Identify which cell holds the provided text, then report its (X, Y) central coordinate. 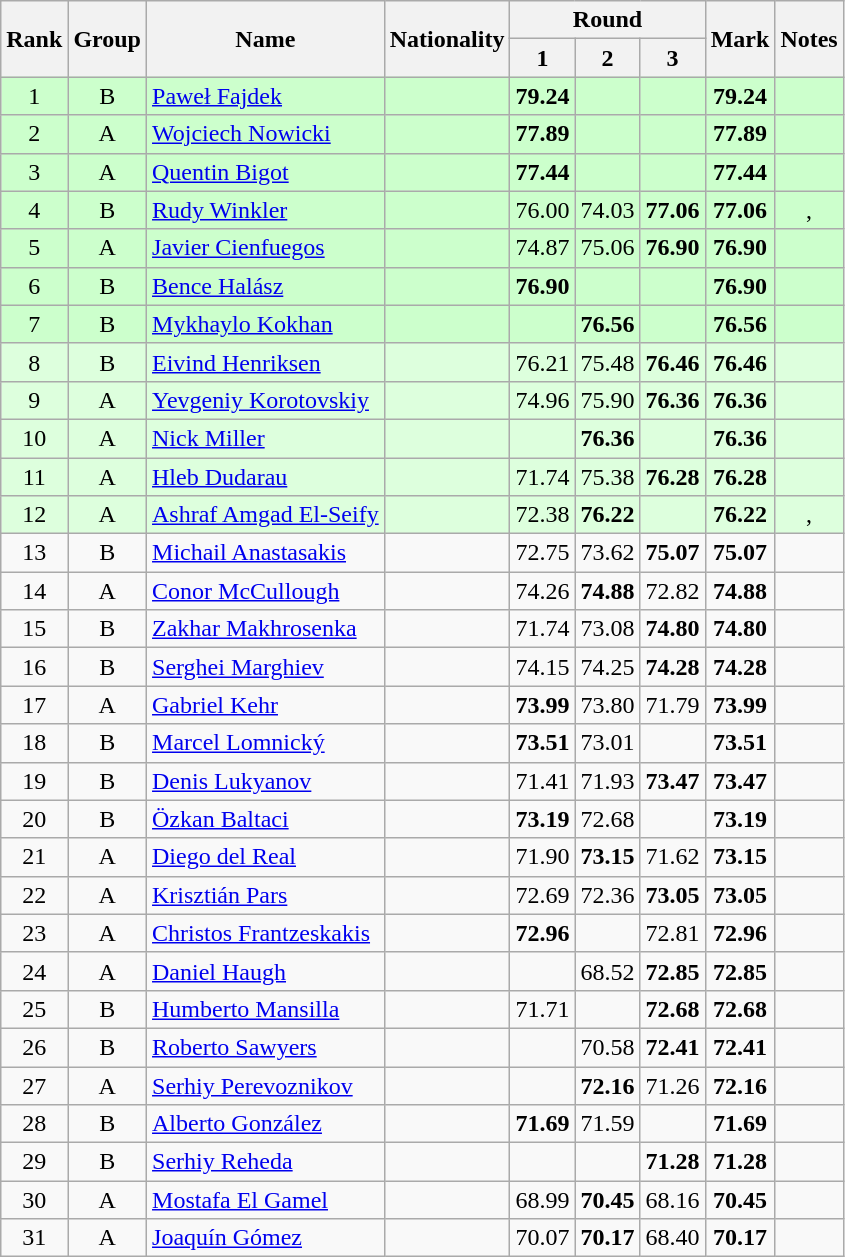
Conor McCullough (266, 591)
68.16 (672, 1200)
70.58 (608, 1047)
16 (34, 667)
Joaquín Gómez (266, 1238)
72.69 (542, 895)
Bence Halász (266, 286)
8 (34, 362)
Nationality (447, 39)
31 (34, 1238)
Round (608, 20)
74.26 (542, 591)
71.93 (608, 781)
11 (34, 477)
13 (34, 553)
Hleb Dudarau (266, 477)
Ashraf Amgad El-Seify (266, 515)
29 (34, 1162)
Yevgeniy Korotovskiy (266, 400)
71.71 (542, 1009)
Mark (740, 39)
72.38 (542, 515)
18 (34, 743)
Mykhaylo Kokhan (266, 324)
Eivind Henriksen (266, 362)
26 (34, 1047)
68.52 (608, 971)
Özkan Baltaci (266, 819)
Notes (809, 39)
74.96 (542, 400)
5 (34, 248)
21 (34, 857)
23 (34, 933)
20 (34, 819)
75.06 (608, 248)
27 (34, 1085)
Nick Miller (266, 438)
Serhiy Perevoznikov (266, 1085)
Mostafa El Gamel (266, 1200)
76.00 (542, 210)
Michail Anastasakis (266, 553)
72.36 (608, 895)
Krisztián Pars (266, 895)
28 (34, 1124)
Name (266, 39)
Quentin Bigot (266, 172)
Marcel Lomnický (266, 743)
14 (34, 591)
71.41 (542, 781)
76.21 (542, 362)
74.87 (542, 248)
4 (34, 210)
70.07 (542, 1238)
74.15 (542, 667)
74.03 (608, 210)
Rudy Winkler (266, 210)
71.62 (672, 857)
17 (34, 705)
6 (34, 286)
7 (34, 324)
Zakhar Makhrosenka (266, 629)
73.62 (608, 553)
25 (34, 1009)
Alberto González (266, 1124)
12 (34, 515)
72.75 (542, 553)
Rank (34, 39)
30 (34, 1200)
74.25 (608, 667)
Serhiy Reheda (266, 1162)
Gabriel Kehr (266, 705)
75.48 (608, 362)
24 (34, 971)
72.81 (672, 933)
Diego del Real (266, 857)
75.90 (608, 400)
15 (34, 629)
Wojciech Nowicki (266, 134)
19 (34, 781)
9 (34, 400)
71.26 (672, 1085)
71.59 (608, 1124)
72.82 (672, 591)
73.08 (608, 629)
Group (108, 39)
68.99 (542, 1200)
Paweł Fajdek (266, 96)
73.80 (608, 705)
75.38 (608, 477)
68.40 (672, 1238)
Humberto Mansilla (266, 1009)
Denis Lukyanov (266, 781)
Javier Cienfuegos (266, 248)
22 (34, 895)
Daniel Haugh (266, 971)
71.79 (672, 705)
10 (34, 438)
Serghei Marghiev (266, 667)
Christos Frantzeskakis (266, 933)
73.01 (608, 743)
71.90 (542, 857)
Roberto Sawyers (266, 1047)
